Return [X, Y] of the center of cell containing provided text 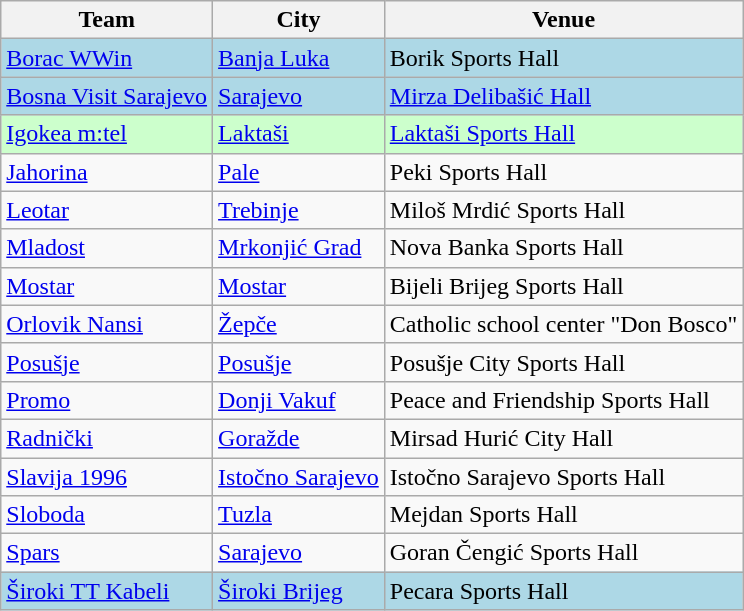
Miloš Mrdić Sports Hall [564, 210]
Tuzla [299, 515]
Bijeli Brijeg Sports Hall [564, 286]
Goran Čengić Sports Hall [564, 553]
Goražde [299, 438]
Spars [107, 553]
Radnički [107, 438]
City [299, 20]
Istočno Sarajevo [299, 477]
Peki Sports Hall [564, 172]
Orlovik Nansi [107, 324]
Sloboda [107, 515]
Istočno Sarajevo Sports Hall [564, 477]
Mirza Delibašić Hall [564, 96]
Leotar [107, 210]
Donji Vakuf [299, 400]
Mladost [107, 248]
Trebinje [299, 210]
Pecara Sports Hall [564, 591]
Catholic school center "Don Bosco" [564, 324]
Mejdan Sports Hall [564, 515]
Nova Banka Sports Hall [564, 248]
Laktaši Sports Hall [564, 134]
Pale [299, 172]
Mrkonjić Grad [299, 248]
Široki TT Kabeli [107, 591]
Žepče [299, 324]
Posušje City Sports Hall [564, 362]
Borik Sports Hall [564, 58]
Bosna Visit Sarajevo [107, 96]
Slavija 1996 [107, 477]
Igokea m:tel [107, 134]
Team [107, 20]
Laktaši [299, 134]
Široki Brijeg [299, 591]
Banja Luka [299, 58]
Jahorina [107, 172]
Venue [564, 20]
Peace and Friendship Sports Hall [564, 400]
Promo [107, 400]
Borac WWin [107, 58]
Mirsad Hurić City Hall [564, 438]
